From the cell containing the given text, extract its center point as (x, y) coordinate. 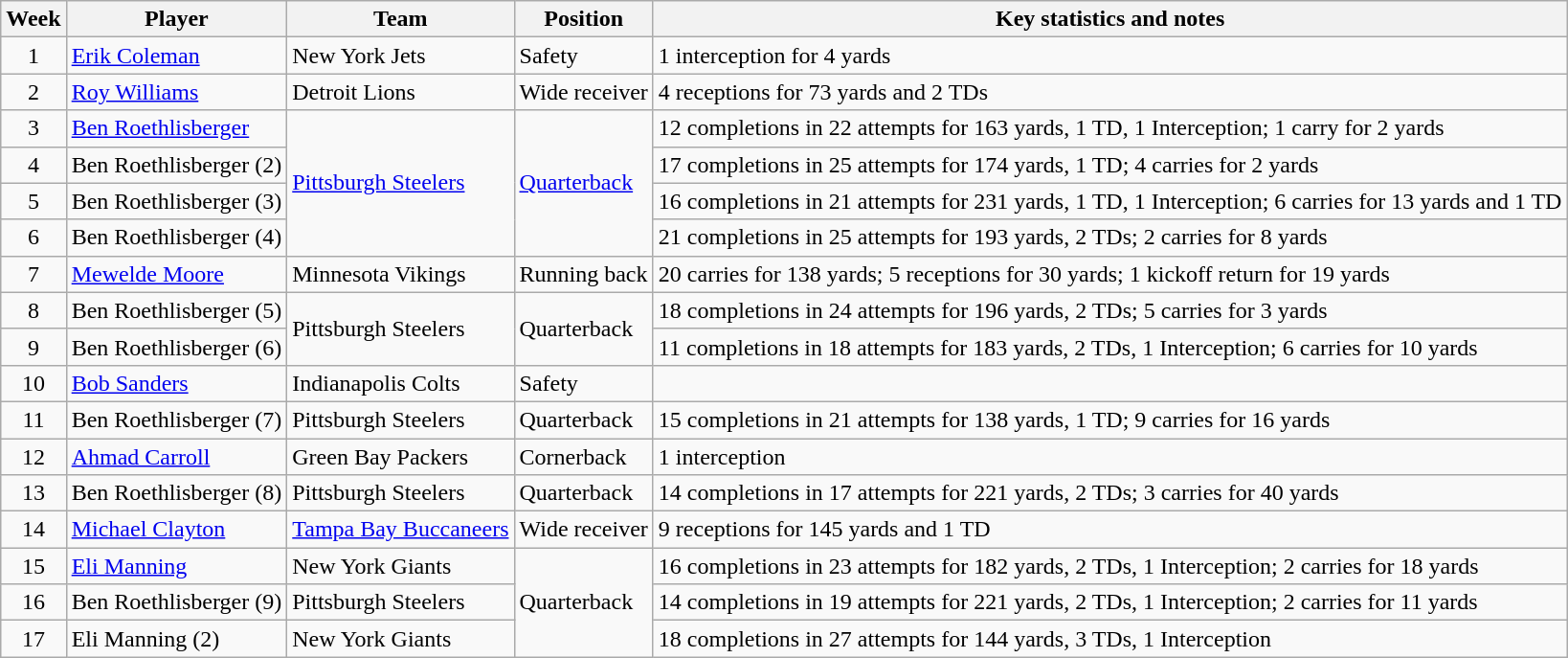
Position (584, 19)
1 interception (1110, 457)
Mewelde Moore (176, 274)
12 completions in 22 attempts for 163 yards, 1 TD, 1 Interception; 1 carry for 2 yards (1110, 128)
Ben Roethlisberger (7) (176, 420)
4 receptions for 73 yards and 2 TDs (1110, 92)
Ben Roethlisberger (6) (176, 347)
12 (34, 457)
8 (34, 310)
21 completions in 25 attempts for 193 yards, 2 TDs; 2 carries for 8 yards (1110, 238)
16 (34, 602)
Michael Clayton (176, 530)
13 (34, 493)
New York Jets (400, 56)
4 (34, 165)
Ben Roethlisberger (3) (176, 201)
Eli Manning (176, 566)
20 carries for 138 yards; 5 receptions for 30 yards; 1 kickoff return for 19 yards (1110, 274)
Running back (584, 274)
6 (34, 238)
Key statistics and notes (1110, 19)
Ben Roethlisberger (9) (176, 602)
Team (400, 19)
Eli Manning (2) (176, 639)
18 completions in 24 attempts for 196 yards, 2 TDs; 5 carries for 3 yards (1110, 310)
Ben Roethlisberger (2) (176, 165)
14 completions in 19 attempts for 221 yards, 2 TDs, 1 Interception; 2 carries for 11 yards (1110, 602)
5 (34, 201)
16 completions in 21 attempts for 231 yards, 1 TD, 1 Interception; 6 carries for 13 yards and 1 TD (1110, 201)
14 completions in 17 attempts for 221 yards, 2 TDs; 3 carries for 40 yards (1110, 493)
Player (176, 19)
2 (34, 92)
Ben Roethlisberger (8) (176, 493)
1 (34, 56)
Detroit Lions (400, 92)
Ben Roethlisberger (176, 128)
11 completions in 18 attempts for 183 yards, 2 TDs, 1 Interception; 6 carries for 10 yards (1110, 347)
17 completions in 25 attempts for 174 yards, 1 TD; 4 carries for 2 yards (1110, 165)
Cornerback (584, 457)
10 (34, 383)
Indianapolis Colts (400, 383)
Tampa Bay Buccaneers (400, 530)
17 (34, 639)
9 receptions for 145 yards and 1 TD (1110, 530)
Roy Williams (176, 92)
9 (34, 347)
7 (34, 274)
11 (34, 420)
3 (34, 128)
15 (34, 566)
Ben Roethlisberger (5) (176, 310)
Erik Coleman (176, 56)
Ben Roethlisberger (4) (176, 238)
16 completions in 23 attempts for 182 yards, 2 TDs, 1 Interception; 2 carries for 18 yards (1110, 566)
Week (34, 19)
Bob Sanders (176, 383)
15 completions in 21 attempts for 138 yards, 1 TD; 9 carries for 16 yards (1110, 420)
Minnesota Vikings (400, 274)
1 interception for 4 yards (1110, 56)
Green Bay Packers (400, 457)
Ahmad Carroll (176, 457)
18 completions in 27 attempts for 144 yards, 3 TDs, 1 Interception (1110, 639)
14 (34, 530)
